Search for the cell housing the specified text and yield its (x, y) center coordinate. 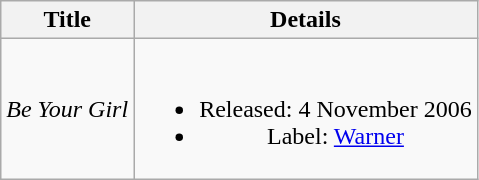
Released: 4 November 2006Label: Warner (306, 109)
Title (68, 20)
Be Your Girl (68, 109)
Details (306, 20)
